Extract the (x, y) coordinate from the center of the cell holding the provided text.  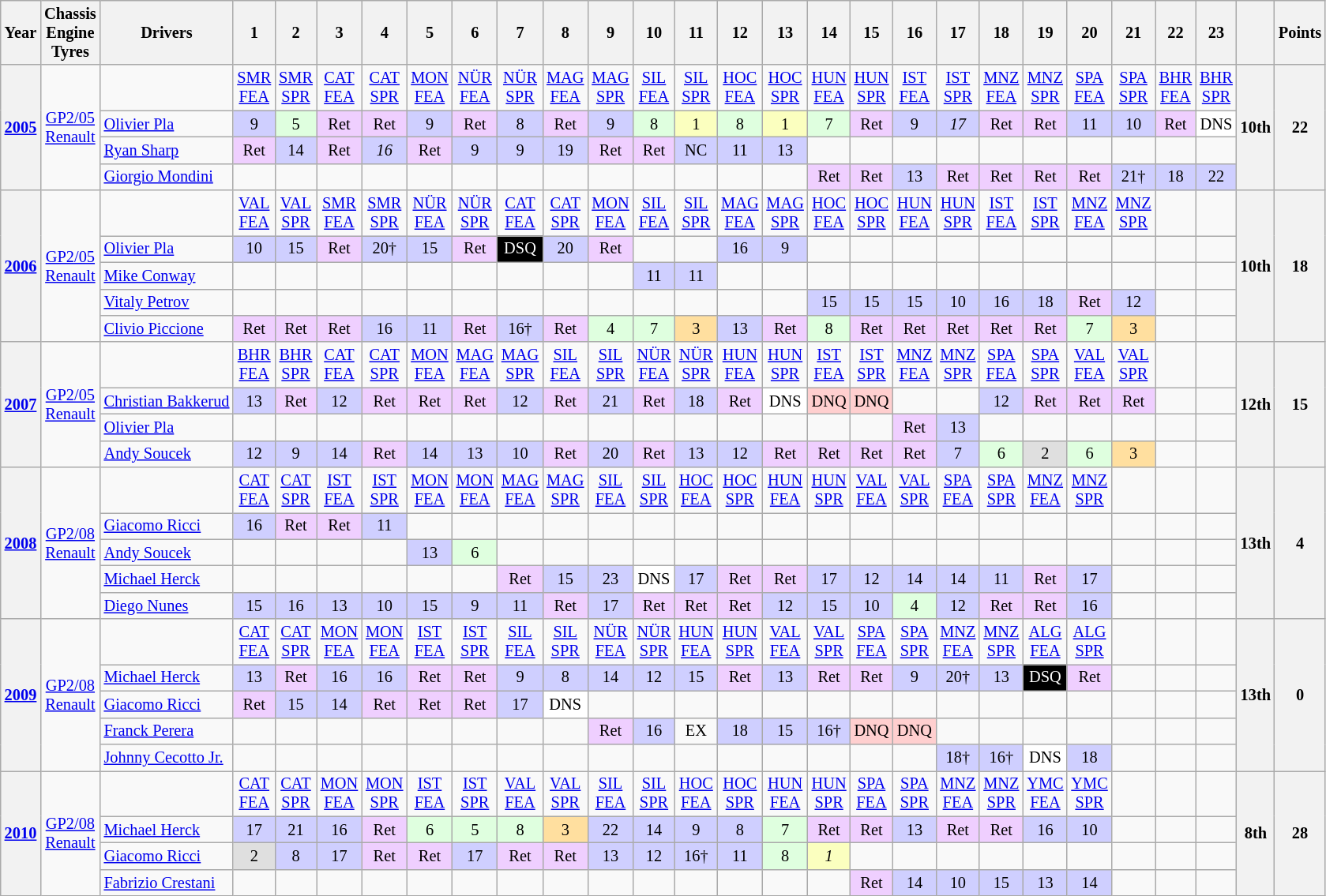
Fabrizio Crestani (167, 883)
MONSPR (384, 793)
Drivers (167, 32)
21† (1134, 177)
2005 (21, 128)
Vitaly Petrov (167, 302)
Ryan Sharp (167, 150)
ALGFEA (1045, 642)
YMCSPR (1089, 793)
2007 (21, 404)
Christian Bakkerud (167, 401)
ChassisEngineTyres (69, 32)
12th (1256, 404)
YMCFEA (1045, 793)
2006 (21, 266)
Giorgio Mondini (167, 177)
ALGSPR (1089, 642)
Franck Perera (167, 731)
28 (1300, 834)
Diego Nunes (167, 605)
Mike Conway (167, 276)
2009 (21, 695)
8th (1256, 834)
Clivio Piccione (167, 328)
2008 (21, 543)
0 (1300, 695)
Points (1300, 32)
Year (21, 32)
Johnny Cecotto Jr. (167, 757)
2010 (21, 834)
18† (957, 757)
EX (696, 731)
NC (696, 150)
